Search for the cell housing the specified text and yield its [x, y] center coordinate. 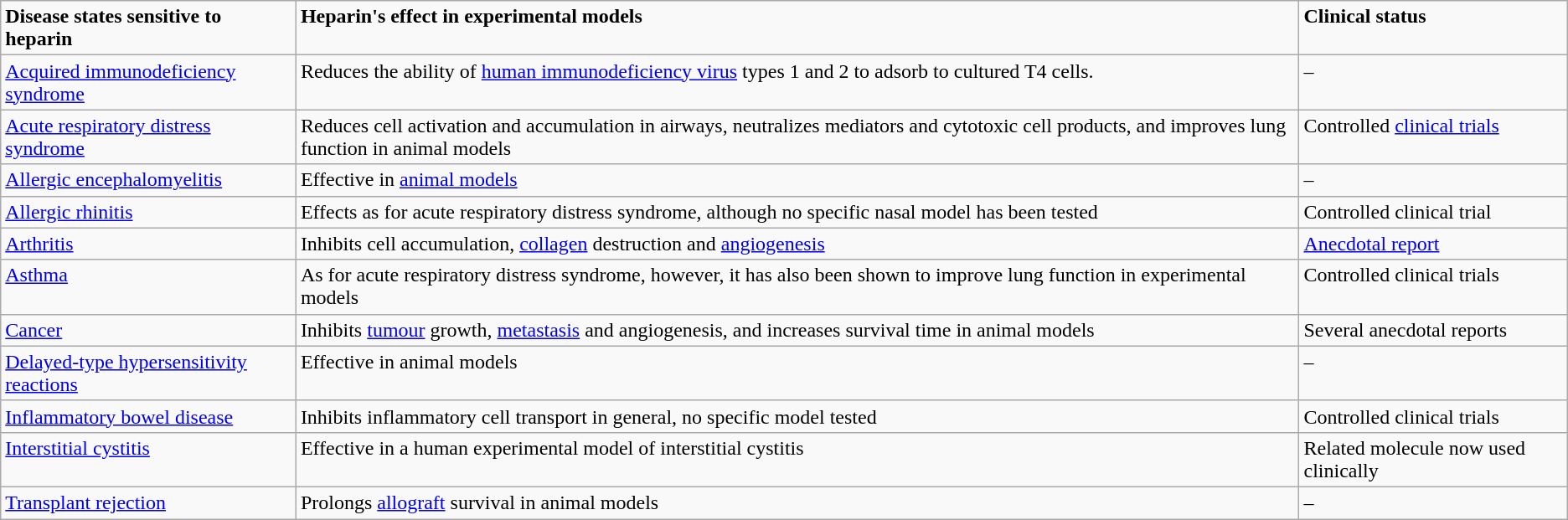
Transplant rejection [149, 502]
Allergic rhinitis [149, 212]
Clinical status [1433, 28]
Asthma [149, 286]
Effective in a human experimental model of interstitial cystitis [797, 459]
Delayed-type hypersensitivity reactions [149, 373]
Inflammatory bowel disease [149, 416]
As for acute respiratory distress syndrome, however, it has also been shown to improve lung function in experimental models [797, 286]
Disease states sensitive to heparin [149, 28]
Several anecdotal reports [1433, 330]
Allergic encephalomyelitis [149, 180]
Controlled clinical trial [1433, 212]
Inhibits inflammatory cell transport in general, no specific model tested [797, 416]
Reduces the ability of human immunodeficiency virus types 1 and 2 to adsorb to cultured T4 cells. [797, 82]
Acute respiratory distress syndrome [149, 137]
Inhibits cell accumulation, collagen destruction and angiogenesis [797, 244]
Acquired immunodeficiency syndrome [149, 82]
Arthritis [149, 244]
Heparin's effect in experimental models [797, 28]
Inhibits tumour growth, metastasis and angiogenesis, and increases survival time in animal models [797, 330]
Related molecule now used clinically [1433, 459]
Anecdotal report [1433, 244]
Prolongs allograft survival in animal models [797, 502]
Effects as for acute respiratory distress syndrome, although no specific nasal model has been tested [797, 212]
Cancer [149, 330]
Reduces cell activation and accumulation in airways, neutralizes mediators and cytotoxic cell products, and improves lung function in animal models [797, 137]
Interstitial cystitis [149, 459]
